Scan for the cell matching the given text and deliver its (X, Y) coordinate at center. 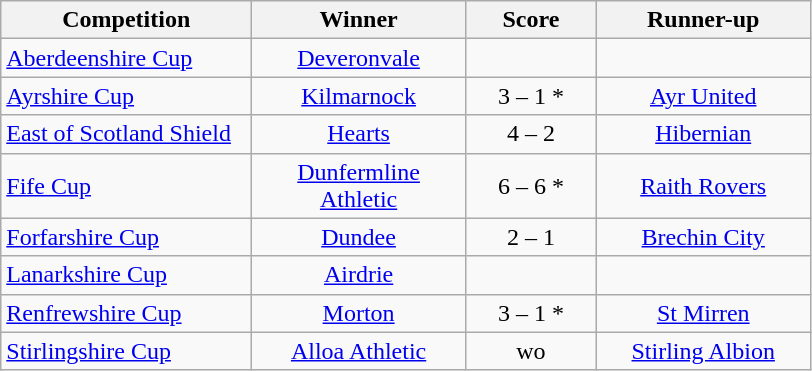
Dunfermline Athletic (359, 186)
Deveronvale (359, 58)
Fife Cup (126, 186)
Renfrewshire Cup (126, 313)
Ayr United (703, 96)
Competition (126, 20)
2 – 1 (530, 237)
Forfarshire Cup (126, 237)
Brechin City (703, 237)
Aberdeenshire Cup (126, 58)
Lanarkshire Cup (126, 275)
Hibernian (703, 134)
Airdrie (359, 275)
Stirlingshire Cup (126, 351)
Ayrshire Cup (126, 96)
6 – 6 * (530, 186)
wo (530, 351)
Winner (359, 20)
Morton (359, 313)
Raith Rovers (703, 186)
Dundee (359, 237)
Hearts (359, 134)
St Mirren (703, 313)
Alloa Athletic (359, 351)
Runner-up (703, 20)
Stirling Albion (703, 351)
East of Scotland Shield (126, 134)
Kilmarnock (359, 96)
Score (530, 20)
4 – 2 (530, 134)
